Extract the (X, Y) coordinate from the center of the cell holding the provided text.  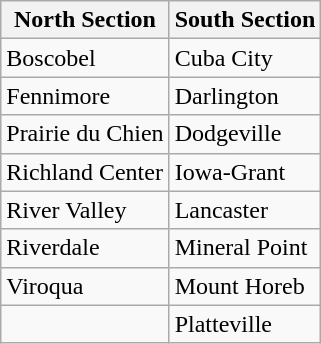
Mount Horeb (245, 286)
Iowa-Grant (245, 172)
Dodgeville (245, 134)
Fennimore (85, 96)
Riverdale (85, 248)
Prairie du Chien (85, 134)
Mineral Point (245, 248)
Darlington (245, 96)
North Section (85, 20)
Richland Center (85, 172)
Boscobel (85, 58)
River Valley (85, 210)
Lancaster (245, 210)
Cuba City (245, 58)
Platteville (245, 324)
South Section (245, 20)
Viroqua (85, 286)
